For the text-containing cell, return its midpoint in [X, Y] coordinate format. 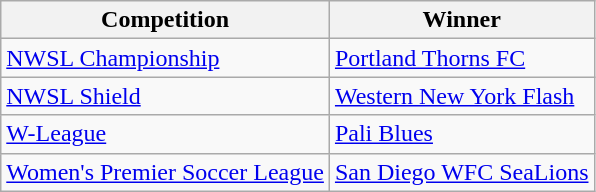
NWSL Championship [166, 58]
Women's Premier Soccer League [166, 172]
Western New York Flash [462, 96]
Pali Blues [462, 134]
Winner [462, 20]
Competition [166, 20]
Portland Thorns FC [462, 58]
W-League [166, 134]
NWSL Shield [166, 96]
San Diego WFC SeaLions [462, 172]
